Search for the cell housing the specified text and yield its [x, y] center coordinate. 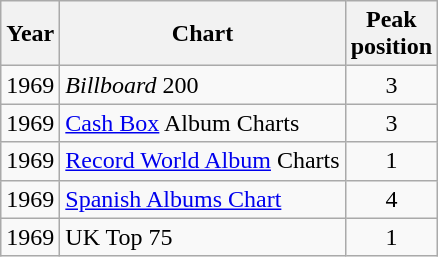
4 [391, 199]
Record World Album Charts [202, 161]
Cash Box Album Charts [202, 123]
UK Top 75 [202, 237]
Billboard 200 [202, 85]
Peakposition [391, 34]
Year [30, 34]
Chart [202, 34]
Spanish Albums Chart [202, 199]
